Determine the [X, Y] coordinate at the center of the cell enclosing the given text.  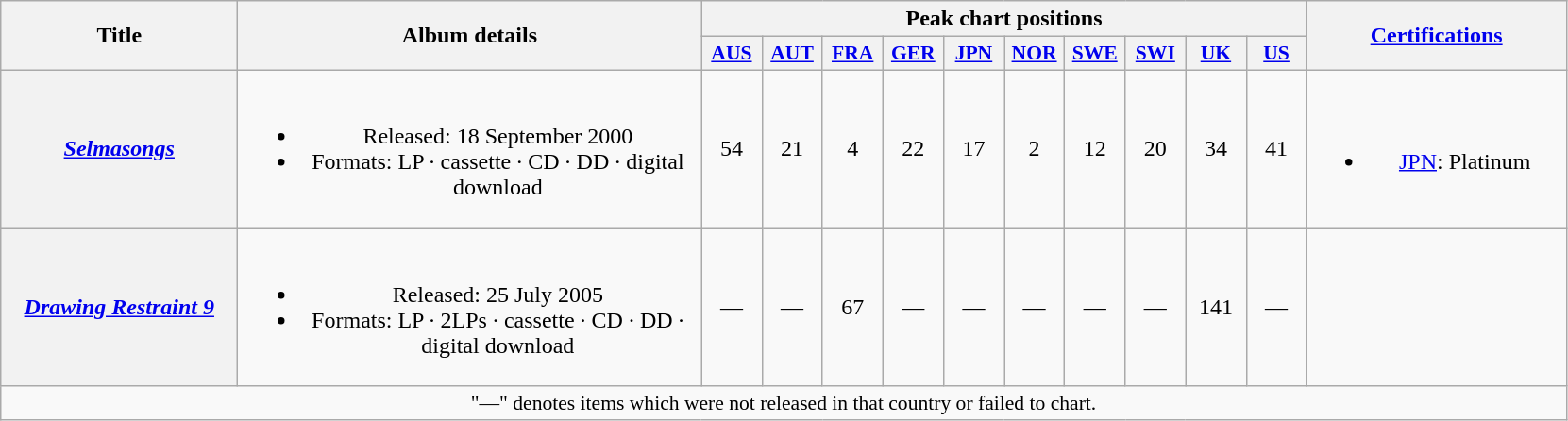
20 [1155, 149]
12 [1095, 149]
FRA [852, 54]
JPN: Platinum [1437, 149]
AUS [732, 54]
34 [1216, 149]
Title [119, 36]
SWE [1095, 54]
17 [973, 149]
2 [1035, 149]
UK [1216, 54]
21 [792, 149]
54 [732, 149]
141 [1216, 308]
41 [1276, 149]
67 [852, 308]
AUT [792, 54]
4 [852, 149]
SWI [1155, 54]
Drawing Restraint 9 [119, 308]
NOR [1035, 54]
"—" denotes items which were not released in that country or failed to chart. [784, 403]
22 [913, 149]
Selmasongs [119, 149]
Peak chart positions [1004, 19]
Released: 25 July 2005Formats: LP · 2LPs · cassette · CD · DD · digital download [470, 308]
Certifications [1437, 36]
JPN [973, 54]
Released: 18 September 2000Formats: LP · cassette · CD · DD · digital download [470, 149]
US [1276, 54]
Album details [470, 36]
GER [913, 54]
